Locate the cell with the specified text and output its [X, Y] center coordinate. 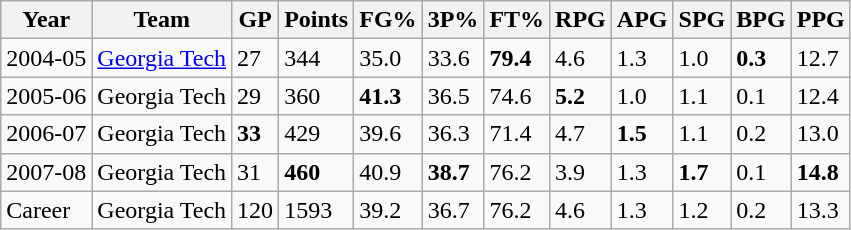
36.7 [453, 210]
RPG [581, 20]
12.7 [820, 58]
BPG [761, 20]
40.9 [388, 172]
1593 [316, 210]
Team [162, 20]
13.0 [820, 134]
Points [316, 20]
FG% [388, 20]
3P% [453, 20]
3.9 [581, 172]
71.4 [517, 134]
2004-05 [46, 58]
31 [256, 172]
1.7 [702, 172]
1.5 [642, 134]
36.3 [453, 134]
12.4 [820, 96]
74.6 [517, 96]
344 [316, 58]
29 [256, 96]
41.3 [388, 96]
2007-08 [46, 172]
33.6 [453, 58]
460 [316, 172]
39.6 [388, 134]
FT% [517, 20]
2005-06 [46, 96]
SPG [702, 20]
13.3 [820, 210]
36.5 [453, 96]
4.7 [581, 134]
33 [256, 134]
429 [316, 134]
GP [256, 20]
360 [316, 96]
Career [46, 210]
14.8 [820, 172]
38.7 [453, 172]
79.4 [517, 58]
2006-07 [46, 134]
27 [256, 58]
35.0 [388, 58]
39.2 [388, 210]
PPG [820, 20]
5.2 [581, 96]
1.2 [702, 210]
120 [256, 210]
Year [46, 20]
0.3 [761, 58]
APG [642, 20]
